Find where the given text appears and provide that cell's center as [x, y] coordinate. 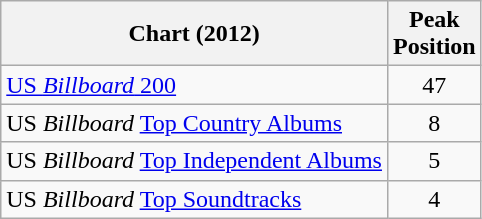
8 [434, 123]
5 [434, 161]
Chart (2012) [194, 34]
US Billboard Top Country Albums [194, 123]
47 [434, 85]
4 [434, 199]
US Billboard 200 [194, 85]
US Billboard Top Independent Albums [194, 161]
US Billboard Top Soundtracks [194, 199]
PeakPosition [434, 34]
